Search for the cell housing the specified text and yield its (x, y) center coordinate. 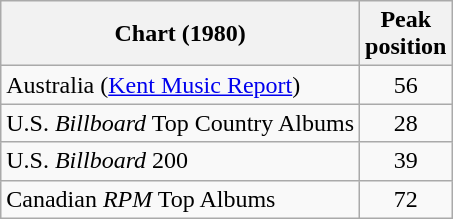
Peakposition (406, 34)
Australia (Kent Music Report) (180, 85)
56 (406, 85)
Canadian RPM Top Albums (180, 199)
72 (406, 199)
U.S. Billboard 200 (180, 161)
U.S. Billboard Top Country Albums (180, 123)
Chart (1980) (180, 34)
28 (406, 123)
39 (406, 161)
